Locate the cell with the specified text and output its (x, y) center coordinate. 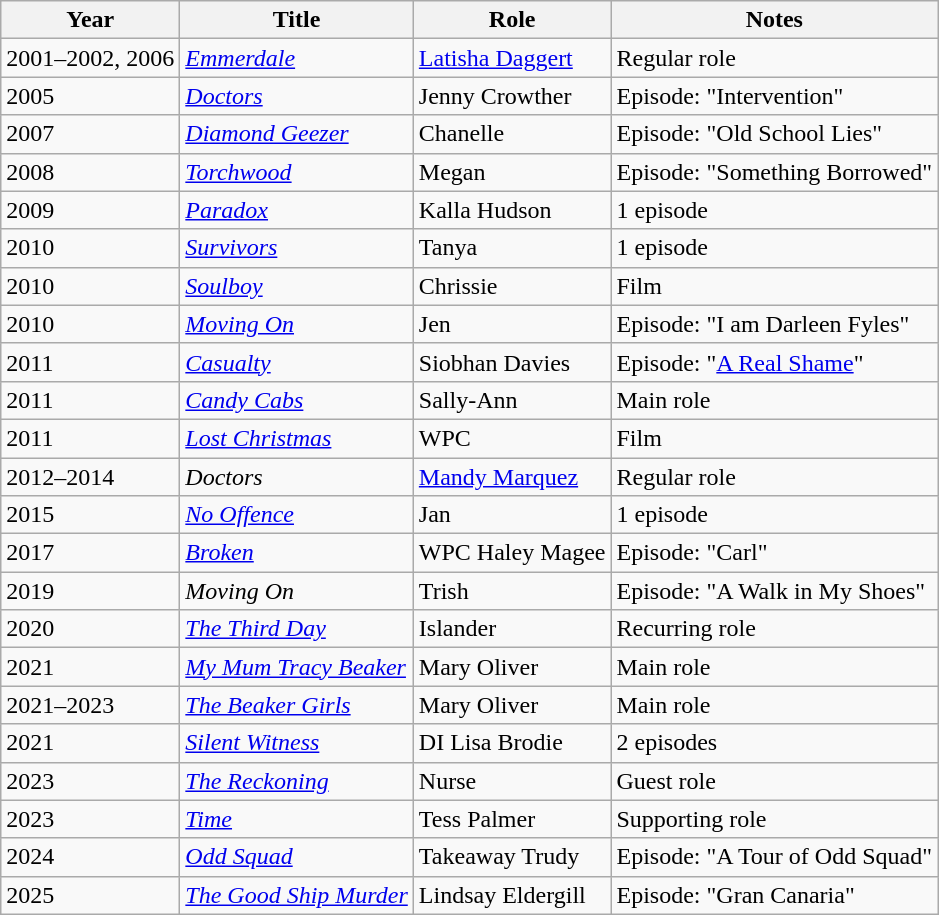
2007 (90, 134)
2 episodes (774, 743)
Year (90, 20)
2008 (90, 172)
2021–2023 (90, 705)
Jan (512, 515)
Episode: "Something Borrowed" (774, 172)
Torchwood (297, 172)
Takeaway Trudy (512, 857)
Tess Palmer (512, 819)
WPC (512, 438)
Role (512, 20)
Recurring role (774, 629)
2025 (90, 895)
Emmerdale (297, 58)
Chrissie (512, 286)
2017 (90, 553)
Megan (512, 172)
Time (297, 819)
Guest role (774, 781)
Tanya (512, 248)
Mandy Marquez (512, 477)
Diamond Geezer (297, 134)
The Good Ship Murder (297, 895)
Siobhan Davies (512, 362)
Supporting role (774, 819)
Nurse (512, 781)
Latisha Daggert (512, 58)
Episode: "I am Darleen Fyles" (774, 324)
Jen (512, 324)
Episode: "Carl" (774, 553)
Episode: "A Tour of Odd Squad" (774, 857)
Candy Cabs (297, 400)
Paradox (297, 210)
Odd Squad (297, 857)
2001–2002, 2006 (90, 58)
Lindsay Eldergill (512, 895)
Kalla Hudson (512, 210)
DI Lisa Brodie (512, 743)
2024 (90, 857)
2009 (90, 210)
Broken (297, 553)
Casualty (297, 362)
WPC Haley Magee (512, 553)
2019 (90, 591)
Episode: "A Walk in My Shoes" (774, 591)
2015 (90, 515)
No Offence (297, 515)
The Third Day (297, 629)
Episode: "Intervention" (774, 96)
Soulboy (297, 286)
Episode: "A Real Shame" (774, 362)
Silent Witness (297, 743)
2005 (90, 96)
Episode: "Gran Canaria" (774, 895)
Sally-Ann (512, 400)
Chanelle (512, 134)
Jenny Crowther (512, 96)
Trish (512, 591)
The Beaker Girls (297, 705)
2012–2014 (90, 477)
The Reckoning (297, 781)
Title (297, 20)
Notes (774, 20)
2020 (90, 629)
My Mum Tracy Beaker (297, 667)
Islander (512, 629)
Lost Christmas (297, 438)
Survivors (297, 248)
Episode: "Old School Lies" (774, 134)
